Search for the cell housing the specified text and yield its (x, y) center coordinate. 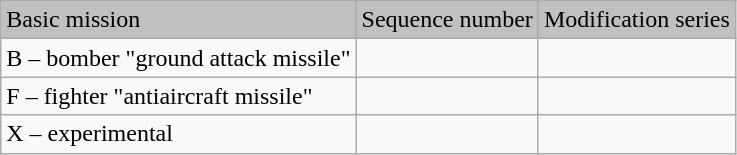
Sequence number (447, 20)
F – fighter "antiaircraft missile" (178, 96)
Modification series (636, 20)
Basic mission (178, 20)
X – experimental (178, 134)
B – bomber "ground attack missile" (178, 58)
